Detect which cell encompasses the target text, then output its (x, y) center coordinate. 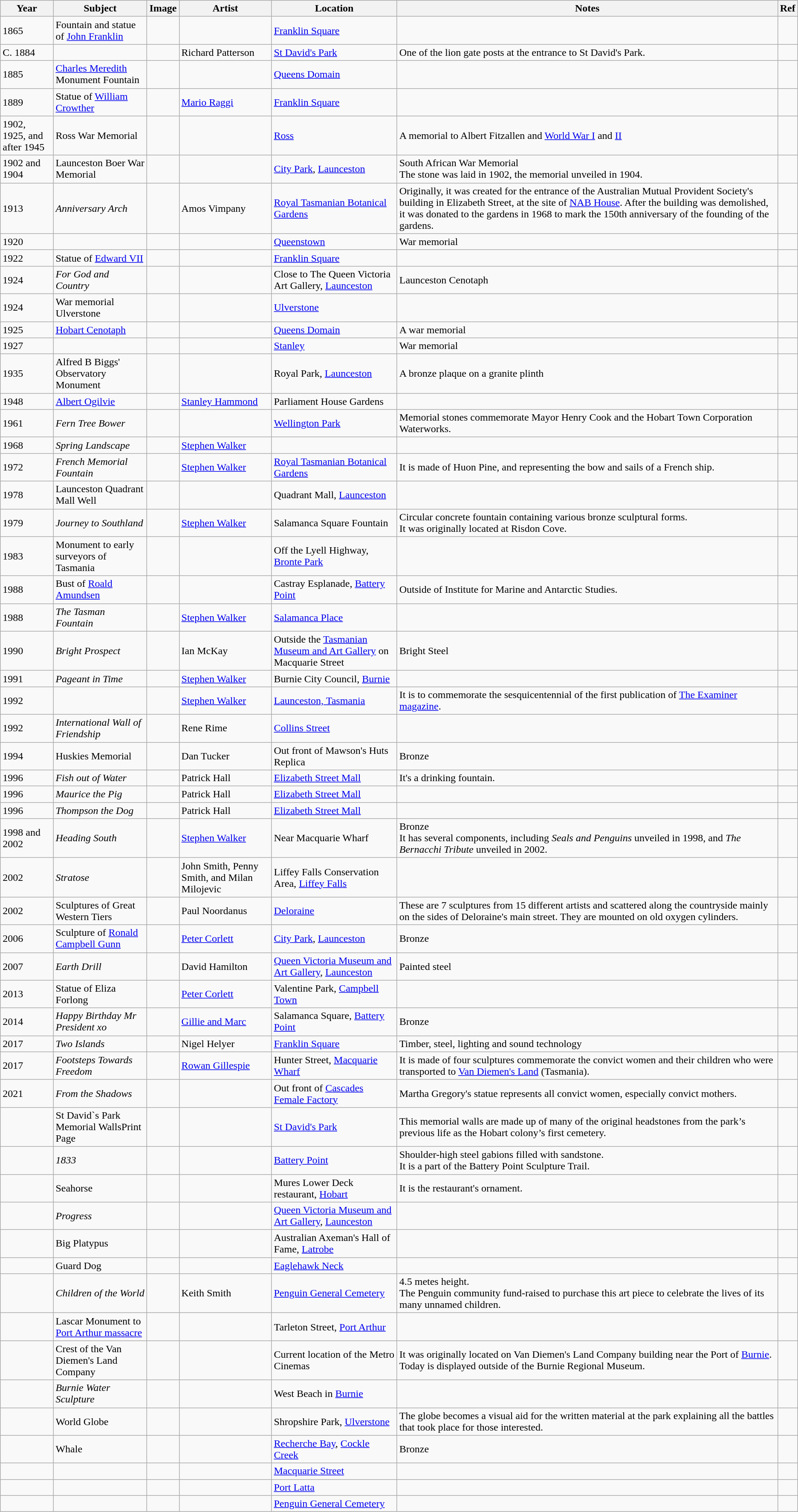
Sculptures of Great Western Tiers (100, 911)
Out front of Cascades Female Factory (334, 1094)
2014 (27, 1022)
Queenstown (334, 242)
Crest of the Van Diemen's Land Company (100, 1360)
Statue of Edward VII (100, 258)
Memorial stones commemorate Mayor Henry Cook and the Hobart Town Corporation Waterworks. (587, 424)
Valentine Park, Campbell Town (334, 994)
French Memorial Fountain (100, 467)
4.5 metes height.The Penguin community fund-raised to purchase this art piece to celebrate the lives of its many unnamed children. (587, 1293)
Macquarie Street (334, 1471)
1991 (27, 678)
Hobart Cenotaph (100, 329)
Stanley Hammond (225, 401)
Year (27, 9)
It is the restaurant's ornament. (587, 1188)
Collins Street (334, 728)
Rene Rime (225, 728)
Thompson the Dog (100, 811)
2021 (27, 1094)
1833 (100, 1160)
Mures Lower Deck restaurant, Hobart (334, 1188)
Nigel Helyer (225, 1044)
Liffey Falls Conservation Area, Liffey Falls (334, 877)
This memorial walls are made up of many of the original headstones from the park’s previous life as the Hobart colony’s first cemetery. (587, 1127)
For God and Country (100, 280)
Location (334, 9)
Image (163, 9)
From the Shadows (100, 1094)
Sculpture of Ronald Campbell Gunn (100, 938)
Outside the Tasmanian Museum and Art Gallery on Macquarie Street (334, 651)
Footsteps Towards Freedom (100, 1065)
Fountain and statue of John Franklin (100, 31)
A memorial to Albert Fitzallen and World War I and II (587, 136)
Fish out of Water (100, 778)
Burnie City Council, Burnie (334, 678)
1927 (27, 346)
1920 (27, 242)
Albert Ogilvie (100, 401)
Ross War Memorial (100, 136)
Tarleton Street, Port Arthur (334, 1327)
Monument to early surveyors of Tasmania (100, 556)
1968 (27, 445)
Close to The Queen Victoria Art Gallery, Launceston (334, 280)
1865 (27, 31)
World Globe (100, 1422)
Heading South (100, 838)
Ian McKay (225, 651)
1979 (27, 522)
Port Latta (334, 1487)
Notes (587, 9)
Launceston Cenotaph (587, 280)
Salamanca Square Fountain (334, 522)
Current location of the Metro Cinemas (334, 1360)
Statue of Eliza Forlong (100, 994)
Battery Point (334, 1160)
Earth Drill (100, 967)
Huskies Memorial (100, 756)
Subject (100, 9)
1978 (27, 495)
Seahorse (100, 1188)
Amos Vimpany (225, 208)
1925 (27, 329)
A bronze plaque on a granite plinth (587, 374)
Parliament House Gardens (334, 401)
Circular concrete fountain containing various bronze sculptural forms.It was originally located at Risdon Cove. (587, 522)
Gillie and Marc (225, 1022)
Bright Prospect (100, 651)
A war memorial (587, 329)
2006 (27, 938)
Stratose (100, 877)
Happy Birthday Mr President xo (100, 1022)
Lascar Monument to Port Arthur massacre (100, 1327)
C. 1884 (27, 52)
It is made of four sculptures commemorate the convict women and their children who were transported to Van Diemen's Land (Tasmania). (587, 1065)
West Beach in Burnie (334, 1394)
Charles Meredith Monument Fountain (100, 74)
Wellington Park (334, 424)
Maurice the Pig (100, 794)
2007 (27, 967)
1994 (27, 756)
Progress (100, 1216)
Richard Patterson (225, 52)
Fern Tree Bower (100, 424)
Paul Noordanus (225, 911)
2013 (27, 994)
Artist (225, 9)
Whale (100, 1449)
Near Macquarie Wharf (334, 838)
South African War MemorialThe stone was laid in 1902, the memorial unveiled in 1904. (587, 169)
Launceston Quadrant Mall Well (100, 495)
Burnie Water Sculpture (100, 1394)
Guard Dog (100, 1266)
1935 (27, 374)
1902 and 1904 (27, 169)
Big Platypus (100, 1244)
Australian Axeman's Hall of Fame, Latrobe (334, 1244)
Bust of Roald Amundsen (100, 590)
Bright Steel (587, 651)
Pageant in Time (100, 678)
1902, 1925, and after 1945 (27, 136)
Stanley (334, 346)
War memorial Ulverstone (100, 308)
Two Islands (100, 1044)
Shoulder-high steel gabions filled with sandstone.It is a part of the Battery Point Sculpture Trail. (587, 1160)
Spring Landscape (100, 445)
Martha Gregory's statue represents all convict women, especially convict mothers. (587, 1094)
Dan Tucker (225, 756)
The Tasman Fountain (100, 617)
Salamanca Square, Battery Point (334, 1022)
Alfred B Biggs' Observatory Monument (100, 374)
The globe becomes a visual aid for the written material at the park explaining all the battles that took place for those interested. (587, 1422)
Statue of William Crowther (100, 102)
St David`s Park Memorial WallsPrint Page (100, 1127)
Hunter Street, Macquarie Wharf (334, 1065)
Salamanca Place (334, 617)
Journey to Southland (100, 522)
Out front of Mawson's Huts Replica (334, 756)
It's a drinking fountain. (587, 778)
Launceston, Tasmania (334, 701)
It is to commemorate the sesquicentennial of the first publication of The Examiner magazine. (587, 701)
Timber, steel, lighting and sound technology (587, 1044)
1990 (27, 651)
Recherche Bay, Cockle Creek (334, 1449)
1913 (27, 208)
1983 (27, 556)
Eaglehawk Neck (334, 1266)
David Hamilton (225, 967)
Ref (788, 9)
Mario Raggi (225, 102)
Quadrant Mall, Launceston (334, 495)
Children of the World (100, 1293)
International Wall of Friendship (100, 728)
Shropshire Park, Ulverstone (334, 1422)
Launceston Boer War Memorial (100, 169)
Royal Park, Launceston (334, 374)
Off the Lyell Highway, Bronte Park (334, 556)
Outside of Institute for Marine and Antarctic Studies. (587, 590)
1998 and 2002 (27, 838)
1961 (27, 424)
Castray Esplanade, Battery Point (334, 590)
Painted steel (587, 967)
Deloraine (334, 911)
BronzeIt has several components, including Seals and Penguins unveiled in 1998, and The Bernacchi Tribute unveiled in 2002. (587, 838)
1922 (27, 258)
It was originally located on Van Diemen's Land Company building near the Port of Burnie.Today is displayed outside of the Burnie Regional Museum. (587, 1360)
John Smith, Penny Smith, and Milan Milojevic (225, 877)
1948 (27, 401)
One of the lion gate posts at the entrance to St David's Park. (587, 52)
Rowan Gillespie (225, 1065)
Anniversary Arch (100, 208)
1885 (27, 74)
Keith Smith (225, 1293)
1972 (27, 467)
It is made of Huon Pine, and representing the bow and sails of a French ship. (587, 467)
Ross (334, 136)
1889 (27, 102)
Ulverstone (334, 308)
